Identify which cell holds the provided text, then report its [X, Y] central coordinate. 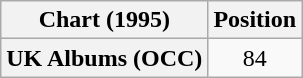
UK Albums (OCC) [104, 58]
84 [255, 58]
Position [255, 20]
Chart (1995) [104, 20]
